Locate the cell with the specified text and output its [X, Y] center coordinate. 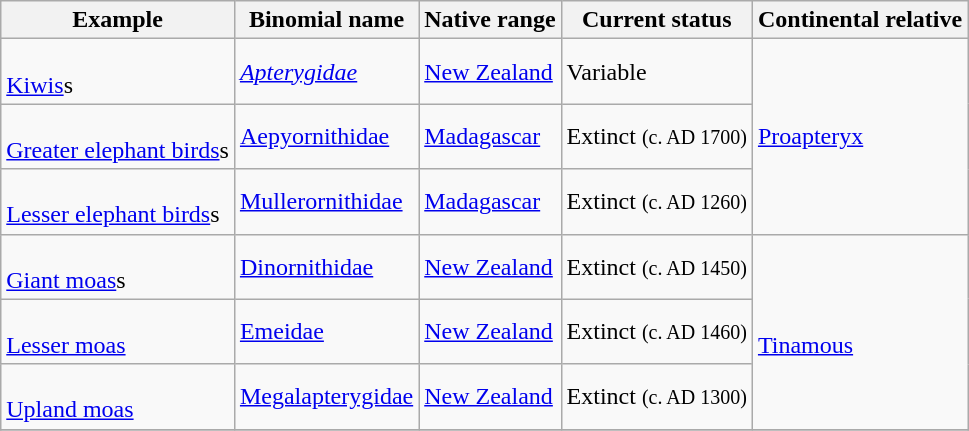
Kiwiss [118, 72]
Apterygidae [326, 72]
Variable [656, 72]
Lesser moas [118, 332]
Proapteryx [860, 136]
Extinct (c. AD 1700) [656, 136]
Continental relative [860, 20]
Binomial name [326, 20]
Mullerornithidae [326, 202]
Extinct (c. AD 1450) [656, 266]
Megalapterygidae [326, 396]
Lesser elephant birdss [118, 202]
Giant moass [118, 266]
Extinct (c. AD 1460) [656, 332]
Example [118, 20]
Tinamous [860, 332]
Extinct (c. AD 1260) [656, 202]
Emeidae [326, 332]
Aepyornithidae [326, 136]
Dinornithidae [326, 266]
Greater elephant birdss [118, 136]
Upland moas [118, 396]
Extinct (c. AD 1300) [656, 396]
Native range [490, 20]
Current status [656, 20]
